Output the (X, Y) coordinate of the center of the cell containing the given text.  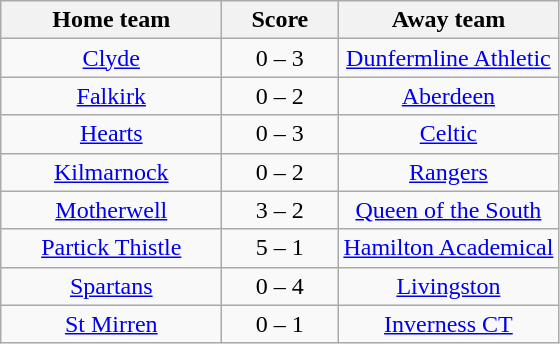
Queen of the South (448, 210)
Motherwell (112, 210)
Dunfermline Athletic (448, 58)
Home team (112, 20)
Livingston (448, 286)
5 – 1 (280, 248)
Inverness CT (448, 324)
Clyde (112, 58)
0 – 4 (280, 286)
Away team (448, 20)
Rangers (448, 172)
Falkirk (112, 96)
Score (280, 20)
Hamilton Academical (448, 248)
Aberdeen (448, 96)
3 – 2 (280, 210)
Kilmarnock (112, 172)
Partick Thistle (112, 248)
Spartans (112, 286)
St Mirren (112, 324)
0 – 1 (280, 324)
Hearts (112, 134)
Celtic (448, 134)
